Identify which cell holds the provided text, then report its [X, Y] central coordinate. 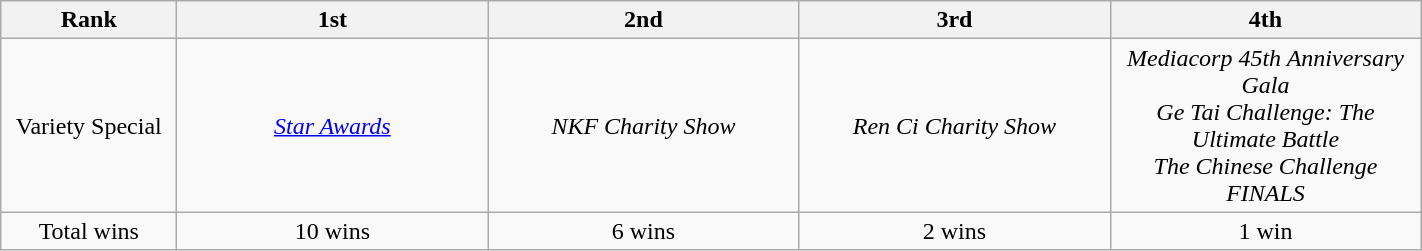
6 wins [644, 231]
Star Awards [332, 126]
Rank [89, 20]
Mediacorp 45th Anniversary Gala Ge Tai Challenge: The Ultimate Battle The Chinese Challenge FINALS [1266, 126]
Total wins [89, 231]
10 wins [332, 231]
2nd [644, 20]
Ren Ci Charity Show [954, 126]
2 wins [954, 231]
1st [332, 20]
3rd [954, 20]
Variety Special [89, 126]
4th [1266, 20]
NKF Charity Show [644, 126]
1 win [1266, 231]
